Detect which cell encompasses the target text, then output its (x, y) center coordinate. 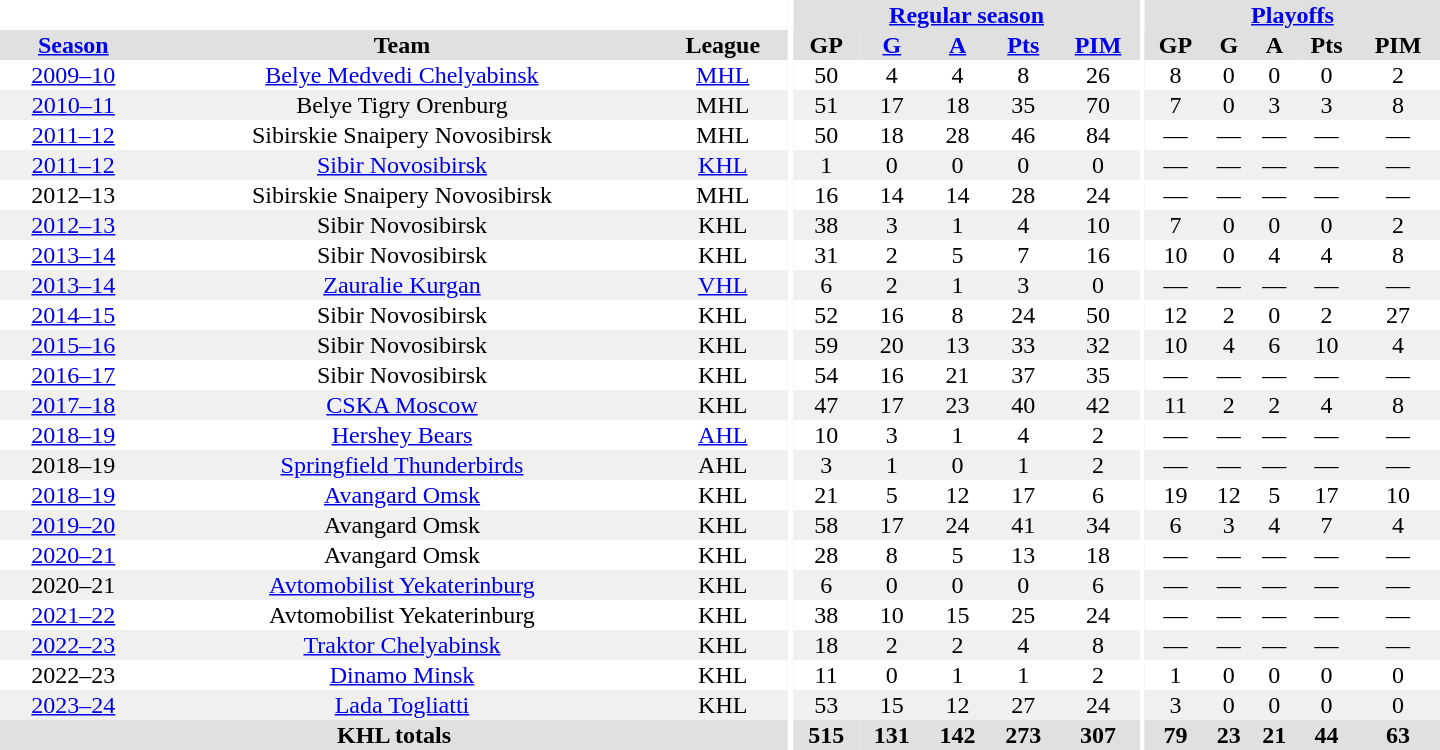
Team (402, 45)
84 (1098, 135)
Zauralie Kurgan (402, 285)
20 (892, 345)
19 (1176, 495)
70 (1098, 105)
63 (1398, 735)
46 (1023, 135)
142 (958, 735)
307 (1098, 735)
Lada Togliatti (402, 705)
2017–18 (74, 405)
31 (826, 255)
2019–20 (74, 525)
VHL (722, 285)
42 (1098, 405)
40 (1023, 405)
25 (1023, 615)
51 (826, 105)
53 (826, 705)
79 (1176, 735)
2009–10 (74, 75)
Season (74, 45)
131 (892, 735)
Regular season (966, 15)
2015–16 (74, 345)
2014–15 (74, 315)
273 (1023, 735)
37 (1023, 375)
2023–24 (74, 705)
47 (826, 405)
32 (1098, 345)
Springfield Thunderbirds (402, 465)
54 (826, 375)
League (722, 45)
26 (1098, 75)
Belye Tigry Orenburg (402, 105)
Playoffs (1292, 15)
Traktor Chelyabinsk (402, 645)
KHL totals (394, 735)
41 (1023, 525)
2021–22 (74, 615)
44 (1326, 735)
2016–17 (74, 375)
34 (1098, 525)
CSKA Moscow (402, 405)
59 (826, 345)
515 (826, 735)
58 (826, 525)
33 (1023, 345)
52 (826, 315)
Belye Medvedi Chelyabinsk (402, 75)
Dinamo Minsk (402, 675)
Hershey Bears (402, 435)
2010–11 (74, 105)
